Pinpoint the cell where the given text exists, returning its [X, Y] midpoint coordinate. 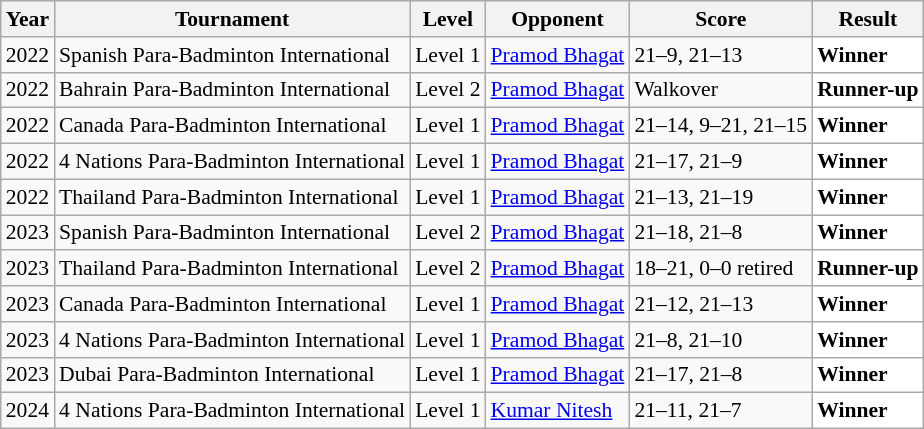
21–13, 21–19 [720, 197]
Kumar Nitesh [558, 411]
21–18, 21–8 [720, 233]
Level [448, 19]
21–11, 21–7 [720, 411]
21–9, 21–13 [720, 55]
21–12, 21–13 [720, 304]
Walkover [720, 90]
Dubai Para-Badminton International [232, 375]
21–8, 21–10 [720, 340]
21–17, 21–9 [720, 162]
21–14, 9–21, 21–15 [720, 126]
21–17, 21–8 [720, 375]
Result [868, 19]
Bahrain Para-Badminton International [232, 90]
2024 [28, 411]
Score [720, 19]
Opponent [558, 19]
18–21, 0–0 retired [720, 269]
Year [28, 19]
Tournament [232, 19]
